Return the (X, Y) coordinate for the center point of the cell that contains the specified text.  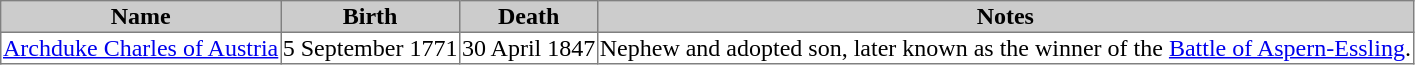
Birth (370, 17)
Nephew and adopted son, later known as the winner of the Battle of Aspern-Essling. (1005, 48)
Name (141, 17)
Death (529, 17)
Notes (1005, 17)
5 September 1771 (370, 48)
30 April 1847 (529, 48)
Archduke Charles of Austria (141, 48)
